Search for the cell housing the specified text and yield its (X, Y) center coordinate. 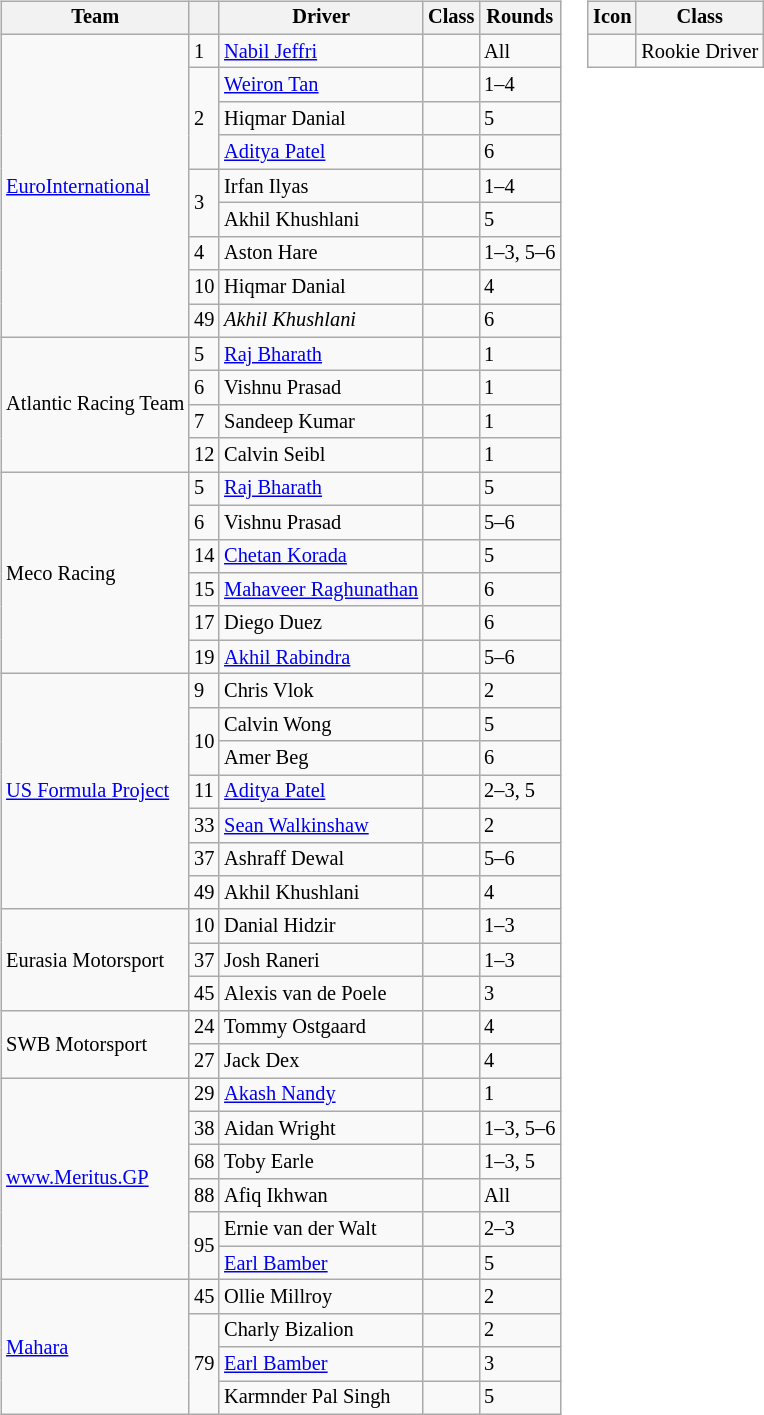
Josh Raneri (321, 960)
Sean Walkinshaw (321, 825)
2–3 (520, 1229)
79 (204, 1364)
9 (204, 691)
95 (204, 1246)
EuroInternational (95, 186)
Ernie van der Walt (321, 1229)
Akash Nandy (321, 1095)
Alexis van de Poele (321, 994)
88 (204, 1196)
Aston Hare (321, 253)
Aidan Wright (321, 1128)
Atlantic Racing Team (95, 404)
SWB Motorsport (95, 1044)
Icon (612, 18)
7 (204, 422)
Calvin Seibl (321, 455)
2–3, 5 (520, 792)
Mahaveer Raghunathan (321, 590)
27 (204, 1061)
Tommy Ostgaard (321, 1027)
Jack Dex (321, 1061)
1–3, 5 (520, 1162)
Team (95, 18)
17 (204, 623)
11 (204, 792)
Sandeep Kumar (321, 422)
33 (204, 825)
Ollie Millroy (321, 1297)
29 (204, 1095)
Weiron Tan (321, 85)
Danial Hidzir (321, 926)
Toby Earle (321, 1162)
Nabil Jeffri (321, 51)
Eurasia Motorsport (95, 960)
Diego Duez (321, 623)
Akhil Rabindra (321, 657)
Driver (321, 18)
www.Meritus.GP (95, 1179)
Afiq Ikhwan (321, 1196)
Rookie Driver (700, 51)
15 (204, 590)
Irfan Ilyas (321, 186)
Chetan Korada (321, 556)
Meco Racing (95, 573)
14 (204, 556)
12 (204, 455)
Amer Beg (321, 758)
68 (204, 1162)
Ashraff Dewal (321, 859)
38 (204, 1128)
Charly Bizalion (321, 1330)
Rounds (520, 18)
US Formula Project (95, 792)
Chris Vlok (321, 691)
Karmnder Pal Singh (321, 1398)
24 (204, 1027)
Calvin Wong (321, 724)
Mahara (95, 1348)
19 (204, 657)
